Output the (x, y) coordinate of the center of the cell containing the given text.  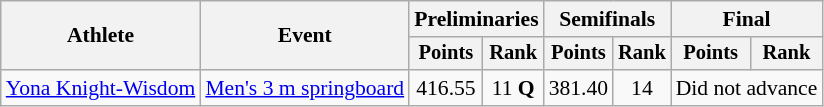
Semifinals (608, 19)
Final (747, 19)
Men's 3 m springboard (304, 88)
14 (642, 88)
381.40 (578, 88)
Athlete (101, 36)
Yona Knight-Wisdom (101, 88)
Event (304, 36)
11 Q (514, 88)
Did not advance (747, 88)
Preliminaries (476, 19)
416.55 (446, 88)
